For the text-containing cell, return its midpoint in [x, y] coordinate format. 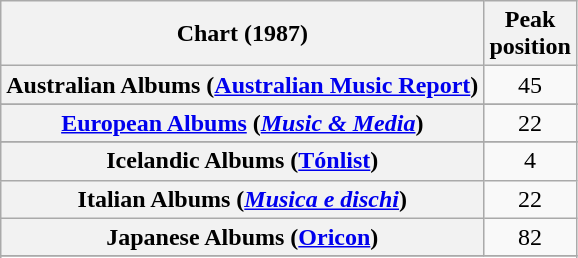
Japanese Albums (Oricon) [242, 237]
Peakposition [530, 34]
45 [530, 85]
European Albums (Music & Media) [242, 123]
82 [530, 237]
Icelandic Albums (Tónlist) [242, 161]
4 [530, 161]
Australian Albums (Australian Music Report) [242, 85]
Italian Albums (Musica e dischi) [242, 199]
Chart (1987) [242, 34]
